Extract the (x, y) coordinate from the center of the cell holding the provided text.  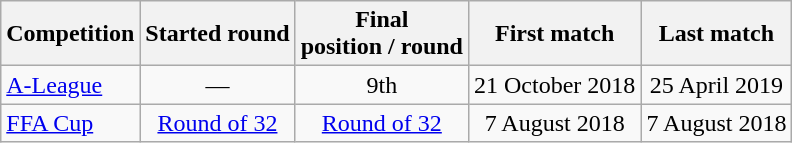
Competition (70, 34)
Final position / round (382, 34)
25 April 2019 (716, 85)
First match (554, 34)
A-League (70, 85)
— (218, 85)
9th (382, 85)
FFA Cup (70, 123)
21 October 2018 (554, 85)
Started round (218, 34)
Last match (716, 34)
